Scan for the cell matching the given text and deliver its [x, y] coordinate at center. 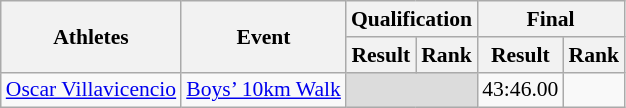
Athletes [91, 36]
Qualification [412, 19]
Final [550, 19]
Boys’ 10km Walk [264, 90]
Oscar Villavicencio [91, 90]
Event [264, 36]
43:46.00 [520, 90]
